Scan for the cell matching the given text and deliver its [X, Y] coordinate at center. 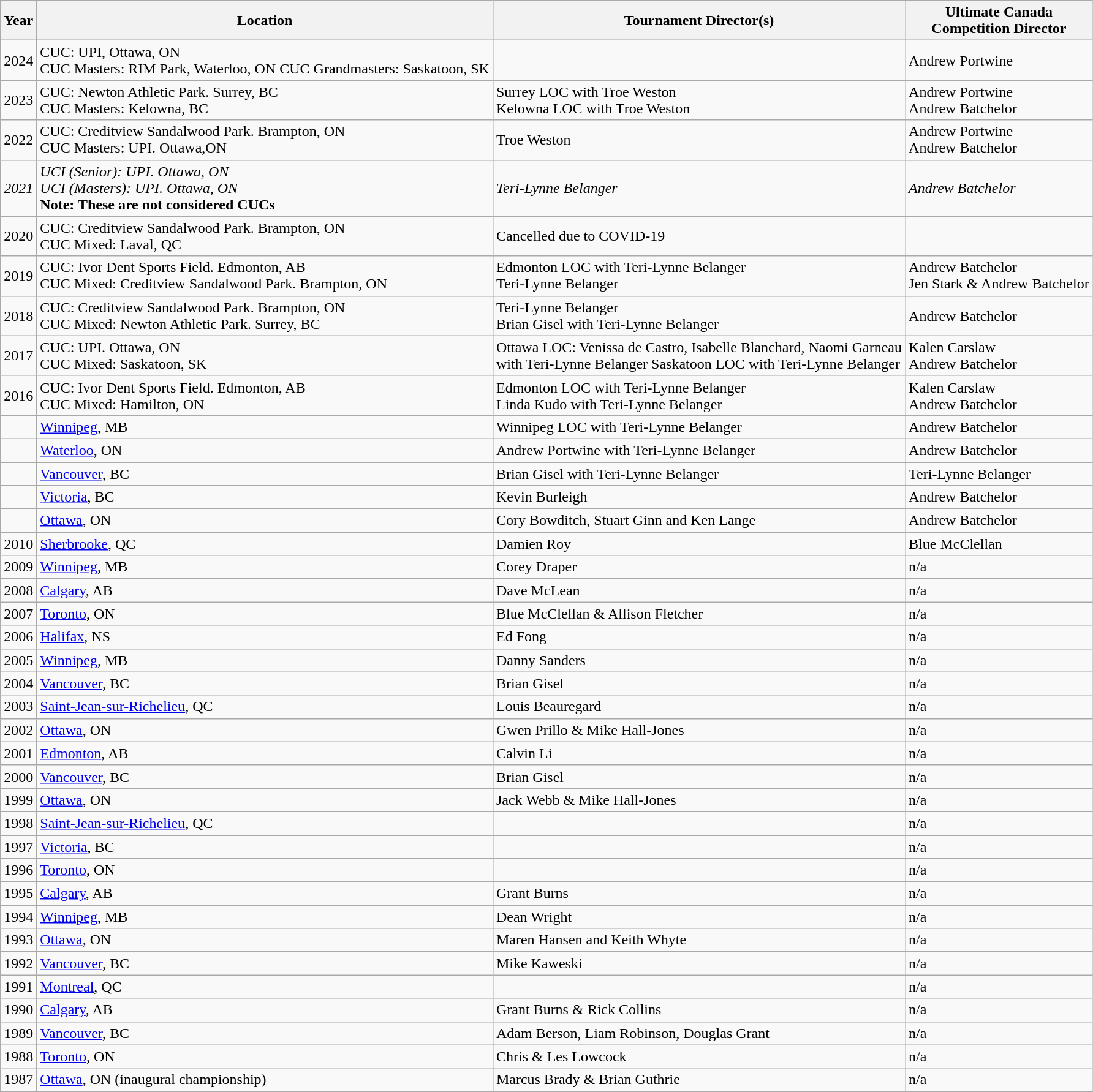
2003 [18, 707]
Ottawa, ON (inaugural championship) [265, 1080]
CUC: Ivor Dent Sports Field. Edmonton, ABCUC Mixed: Creditview Sandalwood Park. Brampton, ON [265, 276]
1990 [18, 1010]
Grant Burns [698, 894]
2021 [18, 188]
2007 [18, 614]
Year [18, 21]
Ultimate CanadaCompetition Director [999, 21]
Grant Burns & Rick Collins [698, 1010]
Louis Beauregard [698, 707]
2019 [18, 276]
Ottawa LOC: Venissa de Castro, Isabelle Blanchard, Naomi Garneauwith Teri-Lynne Belanger Saskatoon LOC with Teri-Lynne Belanger [698, 355]
Location [265, 21]
1988 [18, 1056]
Cory Bowditch, Stuart Ginn and Ken Lange [698, 521]
2023 [18, 100]
Troe Weston [698, 140]
1987 [18, 1080]
Andrew Portwine [999, 60]
CUC: UPI, Ottawa, ONCUC Masters: RIM Park, Waterloo, ON CUC Grandmasters: Saskatoon, SK [265, 60]
Dean Wright [698, 917]
2009 [18, 567]
1997 [18, 847]
CUC: Creditview Sandalwood Park. Brampton, ONCUC Mixed: Laval, QC [265, 236]
Kevin Burleigh [698, 497]
CUC: Creditview Sandalwood Park. Brampton, ONCUC Masters: UPI. Ottawa,ON [265, 140]
Danny Sanders [698, 660]
Ed Fong [698, 637]
2020 [18, 236]
1991 [18, 987]
1994 [18, 917]
CUC: Creditview Sandalwood Park. Brampton, ONCUC Mixed: Newton Athletic Park. Surrey, BC [265, 316]
2006 [18, 637]
Surrey LOC with Troe WestonKelowna LOC with Troe Weston [698, 100]
Edmonton LOC with Teri-Lynne BelangerLinda Kudo with Teri-Lynne Belanger [698, 396]
CUC: Newton Athletic Park. Surrey, BCCUC Masters: Kelowna, BC [265, 100]
2022 [18, 140]
Corey Draper [698, 567]
2000 [18, 777]
Cancelled due to COVID-19 [698, 236]
Marcus Brady & Brian Guthrie [698, 1080]
Blue McClellan & Allison Fletcher [698, 614]
Winnipeg LOC with Teri-Lynne Belanger [698, 427]
Edmonton LOC with Teri-Lynne BelangerTeri-Lynne Belanger [698, 276]
1999 [18, 800]
Edmonton, AB [265, 753]
Dave McLean [698, 590]
Andrew BatchelorJen Stark & Andrew Batchelor [999, 276]
Halifax, NS [265, 637]
1992 [18, 963]
Adam Berson, Liam Robinson, Douglas Grant [698, 1033]
Gwen Prillo & Mike Hall-Jones [698, 730]
Chris & Les Lowcock [698, 1056]
Mike Kaweski [698, 963]
1996 [18, 870]
Maren Hansen and Keith Whyte [698, 940]
2024 [18, 60]
Andrew Portwine with Teri-Lynne Belanger [698, 450]
Calvin Li [698, 753]
2004 [18, 683]
Sherbrooke, QC [265, 544]
2017 [18, 355]
2018 [18, 316]
2008 [18, 590]
Damien Roy [698, 544]
Blue McClellan [999, 544]
Brian Gisel with Teri-Lynne Belanger [698, 473]
CUC: Ivor Dent Sports Field. Edmonton, ABCUC Mixed: Hamilton, ON [265, 396]
2005 [18, 660]
Jack Webb & Mike Hall-Jones [698, 800]
2002 [18, 730]
Teri-Lynne BelangerBrian Gisel with Teri-Lynne Belanger [698, 316]
2001 [18, 753]
UCI (Senior): UPI. Ottawa, ONUCI (Masters): UPI. Ottawa, ONNote: These are not considered CUCs [265, 188]
Waterloo, ON [265, 450]
1993 [18, 940]
1995 [18, 894]
2016 [18, 396]
1998 [18, 823]
CUC: UPI. Ottawa, ONCUC Mixed: Saskatoon, SK [265, 355]
Montreal, QC [265, 987]
1989 [18, 1033]
Tournament Director(s) [698, 21]
2010 [18, 544]
